Scan for the cell matching the given text and deliver its (X, Y) coordinate at center. 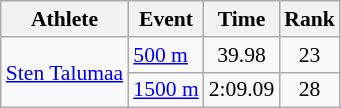
Athlete (65, 19)
Sten Talumaa (65, 72)
2:09.09 (242, 90)
1500 m (166, 90)
39.98 (242, 55)
23 (310, 55)
Rank (310, 19)
Event (166, 19)
28 (310, 90)
500 m (166, 55)
Time (242, 19)
